Search for the cell housing the specified text and yield its (x, y) center coordinate. 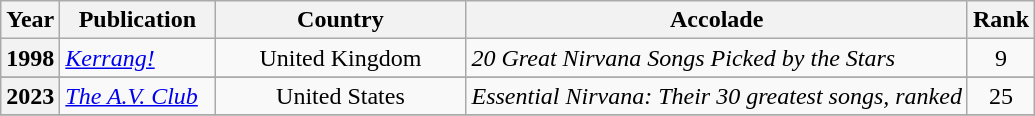
20 Great Nirvana Songs Picked by the Stars (716, 58)
Accolade (716, 20)
Country (340, 20)
The A.V. Club (138, 96)
United Kingdom (340, 58)
Rank (1000, 20)
United States (340, 96)
1998 (30, 58)
25 (1000, 96)
Kerrang! (138, 58)
9 (1000, 58)
Essential Nirvana: Their 30 greatest songs, ranked (716, 96)
Year (30, 20)
2023 (30, 96)
Publication (138, 20)
